Extract the (x, y) coordinate from the center of the cell holding the provided text.  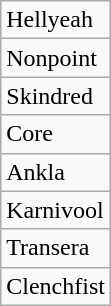
Core (56, 134)
Transera (56, 248)
Ankla (56, 172)
Hellyeah (56, 20)
Karnivool (56, 210)
Nonpoint (56, 58)
Skindred (56, 96)
Clenchfist (56, 286)
